Find where the given text appears and provide that cell's center as (x, y) coordinate. 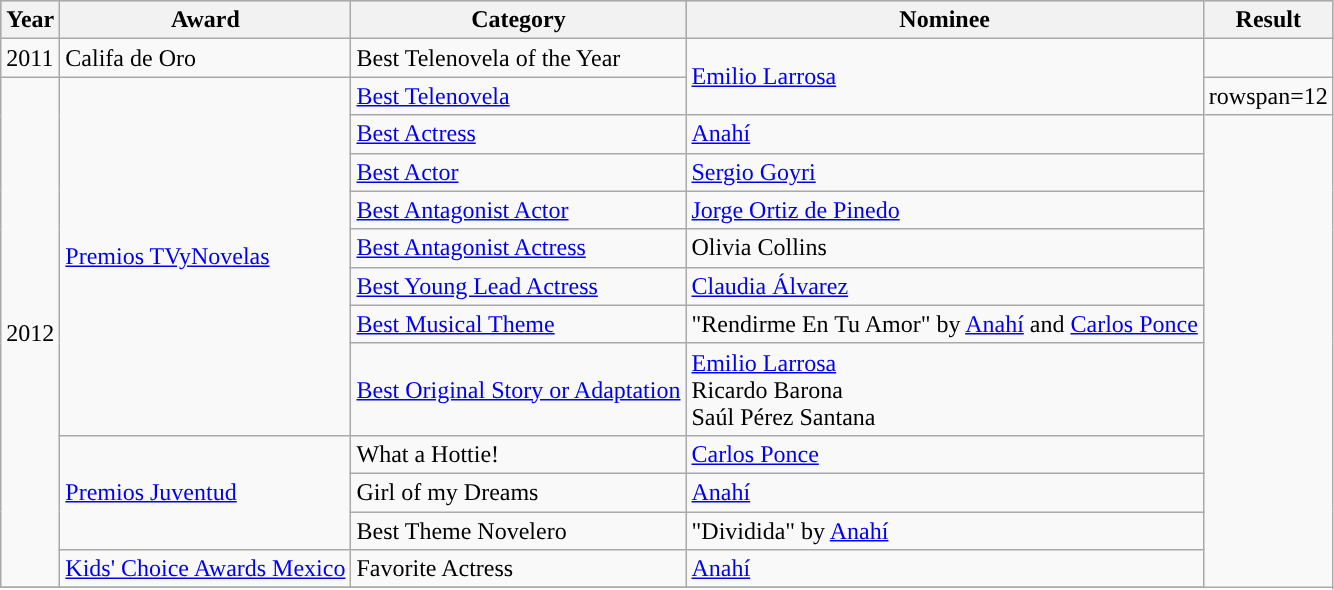
Best Antagonist Actress (518, 248)
Claudia Álvarez (944, 286)
Premios TVyNovelas (206, 256)
Best Antagonist Actor (518, 210)
Emilio Larrosa (944, 77)
Best Telenovela (518, 96)
Best Original Story or Adaptation (518, 389)
rowspan=12 (1268, 96)
Year (30, 20)
Result (1268, 20)
"Rendirme En Tu Amor" by Anahí and Carlos Ponce (944, 324)
2012 (30, 332)
Best Actress (518, 134)
Best Actor (518, 172)
Sergio Goyri (944, 172)
Award (206, 20)
Best Telenovela of the Year (518, 58)
Emilio LarrosaRicardo BaronaSaúl Pérez Santana (944, 389)
Premios Juventud (206, 492)
Nominee (944, 20)
Best Musical Theme (518, 324)
Olivia Collins (944, 248)
Best Young Lead Actress (518, 286)
Califa de Oro (206, 58)
Kids' Choice Awards Mexico (206, 569)
What a Hottie! (518, 454)
2011 (30, 58)
Girl of my Dreams (518, 492)
Favorite Actress (518, 569)
Carlos Ponce (944, 454)
Category (518, 20)
Jorge Ortiz de Pinedo (944, 210)
"Dividida" by Anahí (944, 531)
Best Theme Novelero (518, 531)
